Output the [x, y] coordinate of the center of the cell containing the given text.  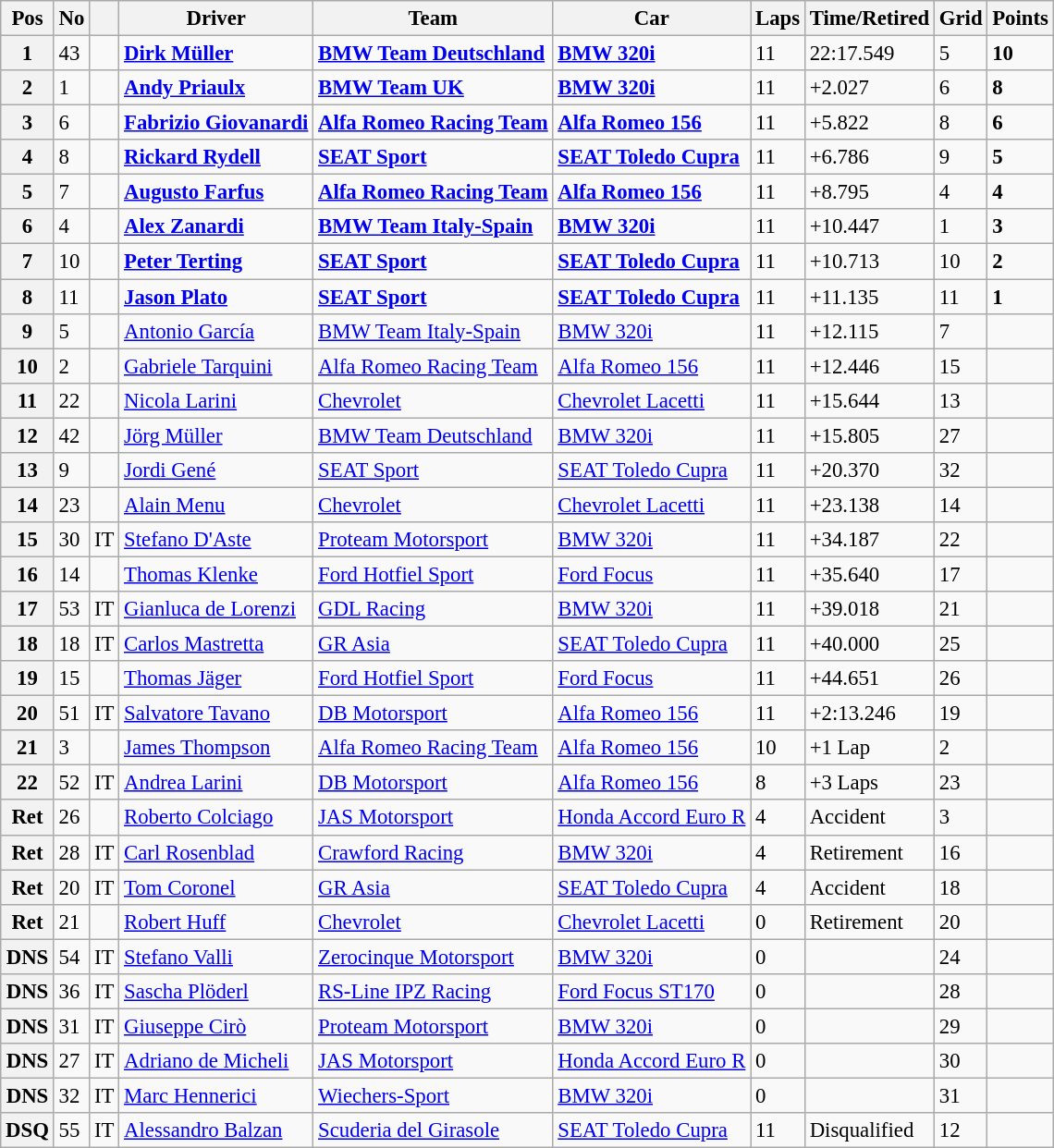
Pos [28, 18]
Antonio García [216, 331]
Giuseppe Cirò [216, 1026]
Alain Menu [216, 505]
Car [652, 18]
+2.027 [869, 88]
Peter Terting [216, 262]
+20.370 [869, 470]
DSQ [28, 1130]
Thomas Jäger [216, 678]
Carl Rosenblad [216, 852]
+40.000 [869, 644]
22:17.549 [869, 54]
Laps [778, 18]
Jörg Müller [216, 435]
Stefano D'Aste [216, 540]
Gianluca de Lorenzi [216, 609]
GDL Racing [433, 609]
+39.018 [869, 609]
Robert Huff [216, 922]
+34.187 [869, 540]
+6.786 [869, 157]
Disqualified [869, 1130]
Time/Retired [869, 18]
55 [71, 1130]
Ford Focus ST170 [652, 992]
Points [1021, 18]
Gabriele Tarquini [216, 366]
+15.805 [869, 435]
24 [960, 957]
43 [71, 54]
Marc Hennerici [216, 1095]
+1 Lap [869, 748]
James Thompson [216, 748]
Alessandro Balzan [216, 1130]
Salvatore Tavano [216, 714]
+23.138 [869, 505]
Tom Coronel [216, 887]
RS-Line IPZ Racing [433, 992]
Thomas Klenke [216, 574]
Jordi Gené [216, 470]
Rickard Rydell [216, 157]
Adriano de Micheli [216, 1061]
52 [71, 783]
No [71, 18]
Crawford Racing [433, 852]
+44.651 [869, 678]
Andrea Larini [216, 783]
+5.822 [869, 123]
+3 Laps [869, 783]
Wiechers-Sport [433, 1095]
Fabrizio Giovanardi [216, 123]
53 [71, 609]
+8.795 [869, 192]
51 [71, 714]
+2:13.246 [869, 714]
Nicola Larini [216, 400]
Andy Priaulx [216, 88]
Dirk Müller [216, 54]
+12.446 [869, 366]
36 [71, 992]
+10.447 [869, 226]
Alex Zanardi [216, 226]
Team [433, 18]
25 [960, 644]
Driver [216, 18]
BMW Team UK [433, 88]
Stefano Valli [216, 957]
Jason Plato [216, 297]
Carlos Mastretta [216, 644]
54 [71, 957]
29 [960, 1026]
Sascha Plöderl [216, 992]
Augusto Farfus [216, 192]
Grid [960, 18]
Roberto Colciago [216, 818]
42 [71, 435]
+15.644 [869, 400]
+12.115 [869, 331]
Zerocinque Motorsport [433, 957]
+35.640 [869, 574]
Scuderia del Girasole [433, 1130]
+11.135 [869, 297]
+10.713 [869, 262]
